Pinpoint the cell where the given text exists, returning its [x, y] midpoint coordinate. 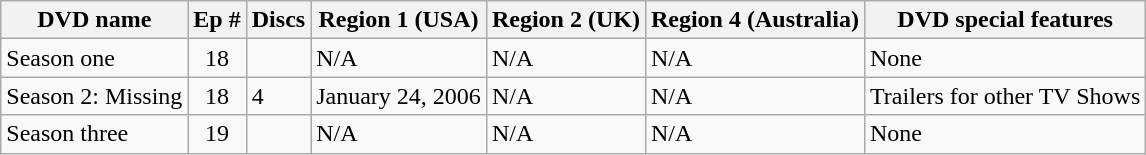
Discs [278, 20]
4 [278, 96]
Season three [94, 134]
DVD special features [1004, 20]
January 24, 2006 [399, 96]
Season one [94, 58]
Ep # [217, 20]
Region 4 (Australia) [754, 20]
Region 1 (USA) [399, 20]
DVD name [94, 20]
19 [217, 134]
Trailers for other TV Shows [1004, 96]
Region 2 (UK) [566, 20]
Season 2: Missing [94, 96]
